Determine the (X, Y) coordinate at the center of the cell enclosing the given text.  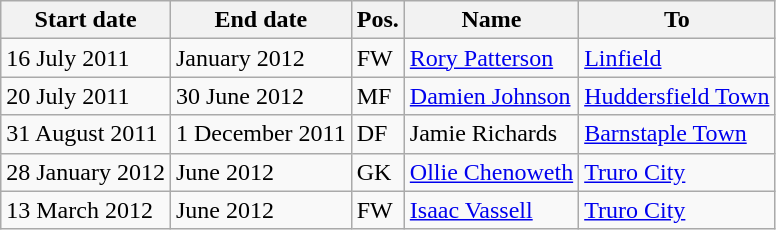
GK (378, 172)
Isaac Vassell (491, 210)
To (677, 20)
16 July 2011 (86, 58)
30 June 2012 (260, 96)
Rory Patterson (491, 58)
Linfield (677, 58)
End date (260, 20)
Huddersfield Town (677, 96)
31 August 2011 (86, 134)
20 July 2011 (86, 96)
DF (378, 134)
1 December 2011 (260, 134)
Start date (86, 20)
Pos. (378, 20)
MF (378, 96)
Ollie Chenoweth (491, 172)
Damien Johnson (491, 96)
Jamie Richards (491, 134)
Barnstaple Town (677, 134)
13 March 2012 (86, 210)
28 January 2012 (86, 172)
January 2012 (260, 58)
Name (491, 20)
